Search for the cell housing the specified text and yield its [x, y] center coordinate. 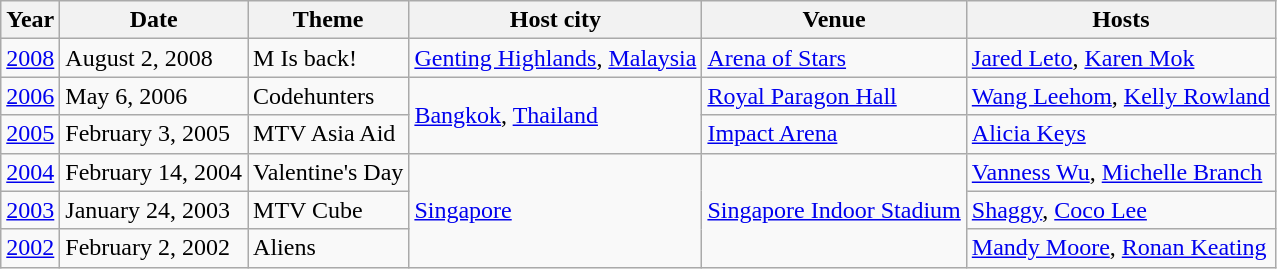
Aliens [328, 248]
Codehunters [328, 96]
Year [30, 20]
Genting Highlands, Malaysia [556, 58]
Mandy Moore, Ronan Keating [1120, 248]
M Is back! [328, 58]
Alicia Keys [1120, 134]
Wang Leehom, Kelly Rowland [1120, 96]
Venue [834, 20]
Valentine's Day [328, 172]
Date [154, 20]
Vanness Wu, Michelle Branch [1120, 172]
Jared Leto, Karen Mok [1120, 58]
Arena of Stars [834, 58]
2002 [30, 248]
2003 [30, 210]
May 6, 2006 [154, 96]
August 2, 2008 [154, 58]
Royal Paragon Hall [834, 96]
Hosts [1120, 20]
2006 [30, 96]
Singapore Indoor Stadium [834, 210]
Bangkok, Thailand [556, 115]
MTV Asia Aid [328, 134]
Impact Arena [834, 134]
Singapore [556, 210]
February 14, 2004 [154, 172]
Host city [556, 20]
February 2, 2002 [154, 248]
2004 [30, 172]
Shaggy, Coco Lee [1120, 210]
2005 [30, 134]
2008 [30, 58]
February 3, 2005 [154, 134]
Theme [328, 20]
January 24, 2003 [154, 210]
MTV Cube [328, 210]
